Find where the given text appears and provide that cell's center as [X, Y] coordinate. 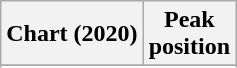
Peakposition [189, 34]
Chart (2020) [72, 34]
